Provide the (x, y) coordinate of the cell's center where the given text is located.  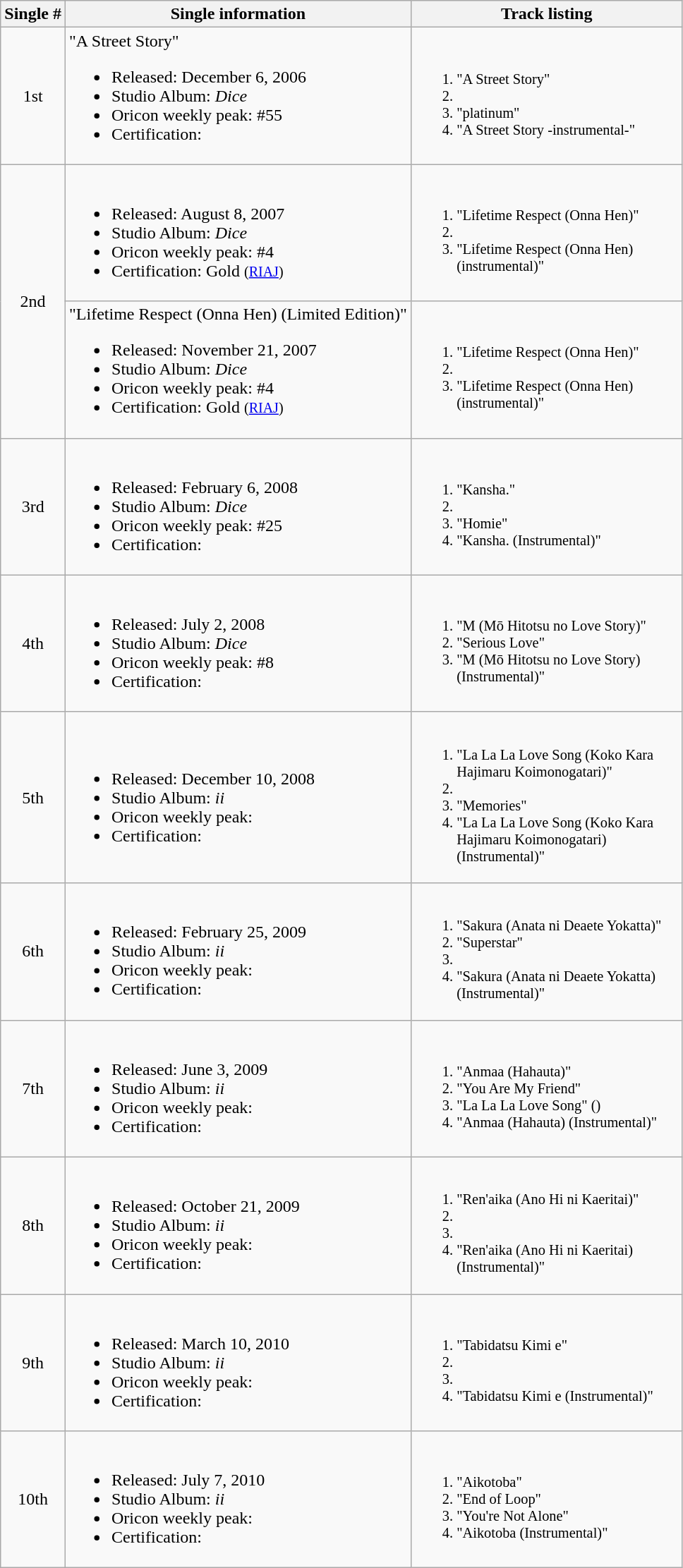
"Anmaa (Hahauta)""You Are My Friend""La La La Love Song" ()"Anmaa (Hahauta) (Instrumental)" (546, 1088)
Released: October 21, 2009Studio Album: iiOricon weekly peak:Certification: (238, 1225)
"M (Mō Hitotsu no Love Story)""Serious Love""M (Mō Hitotsu no Love Story) (Instrumental)" (546, 643)
Single information (238, 14)
"A Street Story""platinum""A Street Story -instrumental-" (546, 96)
4th (33, 643)
"Ren'aika (Ano Hi ni Kaeritai)""Ren'aika (Ano Hi ni Kaeritai) (Instrumental)" (546, 1225)
5th (33, 797)
"La La La Love Song (Koko Kara Hajimaru Koimonogatari)""Memories""La La La Love Song (Koko Kara Hajimaru Koimonogatari) (Instrumental)" (546, 797)
6th (33, 952)
2nd (33, 301)
Released: July 7, 2010Studio Album: iiOricon weekly peak:Certification: (238, 1500)
Released: March 10, 2010Studio Album: iiOricon weekly peak:Certification: (238, 1362)
9th (33, 1362)
Track listing (546, 14)
Released: December 10, 2008Studio Album: iiOricon weekly peak:Certification: (238, 797)
3rd (33, 506)
"Lifetime Respect (Onna Hen) (Limited Edition)"Released: November 21, 2007Studio Album: DiceOricon weekly peak: #4Certification: Gold (RIAJ) (238, 370)
8th (33, 1225)
Released: February 25, 2009Studio Album: iiOricon weekly peak:Certification: (238, 952)
10th (33, 1500)
"A Street Story"Released: December 6, 2006Studio Album: DiceOricon weekly peak: #55Certification: (238, 96)
"Sakura (Anata ni Deaete Yokatta)""Superstar""Sakura (Anata ni Deaete Yokatta) (Instrumental)" (546, 952)
"Tabidatsu Kimi e""Tabidatsu Kimi e (Instrumental)" (546, 1362)
1st (33, 96)
Released: February 6, 2008Studio Album: DiceOricon weekly peak: #25Certification: (238, 506)
"Aikotoba""End of Loop""You're Not Alone""Aikotoba (Instrumental)" (546, 1500)
"Kansha.""Homie""Kansha. (Instrumental)" (546, 506)
7th (33, 1088)
Released: August 8, 2007Studio Album: DiceOricon weekly peak: #4Certification: Gold (RIAJ) (238, 233)
Released: June 3, 2009Studio Album: iiOricon weekly peak:Certification: (238, 1088)
Released: July 2, 2008Studio Album: DiceOricon weekly peak: #8Certification: (238, 643)
Single # (33, 14)
